Extract the (x, y) coordinate from the center of the cell holding the provided text.  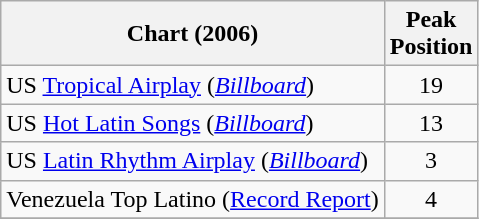
13 (431, 123)
US Hot Latin Songs (Billboard) (192, 123)
4 (431, 199)
Venezuela Top Latino (Record Report) (192, 199)
Chart (2006) (192, 34)
3 (431, 161)
US Tropical Airplay (Billboard) (192, 85)
19 (431, 85)
PeakPosition (431, 34)
US Latin Rhythm Airplay (Billboard) (192, 161)
